Output the (X, Y) coordinate of the center of the cell containing the given text.  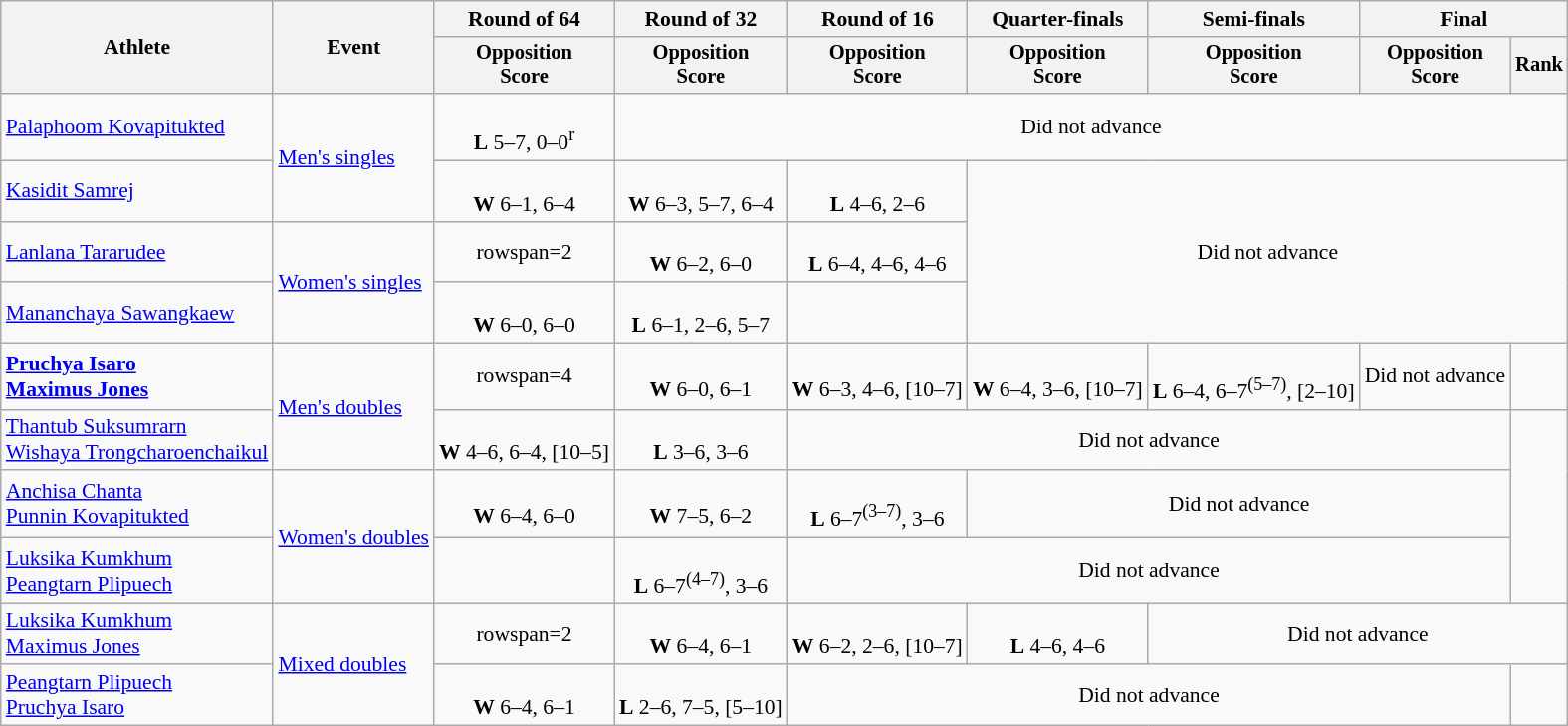
Peangtarn PlipuechPruchya Isaro (137, 695)
L 4–6, 2–6 (878, 191)
Pruchya IsaroMaximus Jones (137, 376)
W 6–4, 3–6, [10–7] (1057, 376)
Luksika KumkhumMaximus Jones (137, 633)
Anchisa ChantaPunnin Kovapitukted (137, 504)
Athlete (137, 48)
Kasidit Samrej (137, 191)
Final (1463, 19)
Thantub SuksumrarnWishaya Trongcharoenchaikul (137, 440)
L 6–4, 4–6, 4–6 (878, 251)
Men's singles (353, 157)
Palaphoom Kovapitukted (137, 127)
L 3–6, 3–6 (701, 440)
L 6–7(4–7), 3–6 (701, 570)
W 6–3, 4–6, [10–7] (878, 376)
W 7–5, 6–2 (701, 504)
Round of 64 (524, 19)
W 6–3, 5–7, 6–4 (701, 191)
Round of 16 (878, 19)
W 6–2, 6–0 (701, 251)
Event (353, 48)
Women's singles (353, 282)
L 6–1, 2–6, 5–7 (701, 313)
W 6–4, 6–0 (524, 504)
Women's doubles (353, 538)
L 4–6, 4–6 (1057, 633)
L 6–4, 6–7(5–7), [2–10] (1254, 376)
W 6–0, 6–1 (701, 376)
L 6–7(3–7), 3–6 (878, 504)
Semi-finals (1254, 19)
W 6–1, 6–4 (524, 191)
Mixed doubles (353, 664)
rowspan=4 (524, 376)
Rank (1539, 66)
L 2–6, 7–5, [5–10] (701, 695)
Men's doubles (353, 407)
W 6–2, 2–6, [10–7] (878, 633)
Quarter-finals (1057, 19)
W 4–6, 6–4, [10–5] (524, 440)
Luksika KumkhumPeangtarn Plipuech (137, 570)
Lanlana Tararudee (137, 251)
Mananchaya Sawangkaew (137, 313)
L 5–7, 0–0r (524, 127)
W 6–0, 6–0 (524, 313)
Round of 32 (701, 19)
